Output the (X, Y) coordinate of the center of the cell containing the given text.  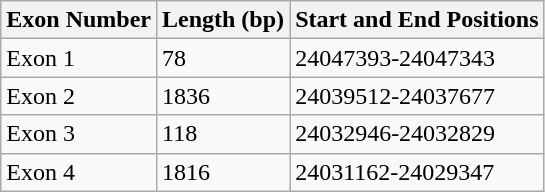
78 (222, 58)
Exon 4 (79, 172)
Exon 3 (79, 134)
Exon Number (79, 20)
Exon 2 (79, 96)
24047393-24047343 (417, 58)
24039512-24037677 (417, 96)
Length (bp) (222, 20)
24032946-24032829 (417, 134)
1836 (222, 96)
Start and End Positions (417, 20)
118 (222, 134)
1816 (222, 172)
Exon 1 (79, 58)
24031162-24029347 (417, 172)
